Locate the cell with the specified text and output its (X, Y) center coordinate. 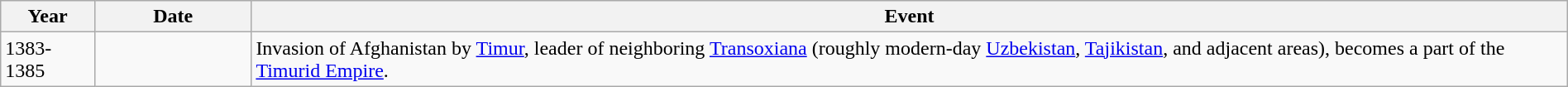
Year (48, 17)
Event (910, 17)
1383-1385 (48, 60)
Date (172, 17)
